Detect which cell encompasses the target text, then output its (X, Y) center coordinate. 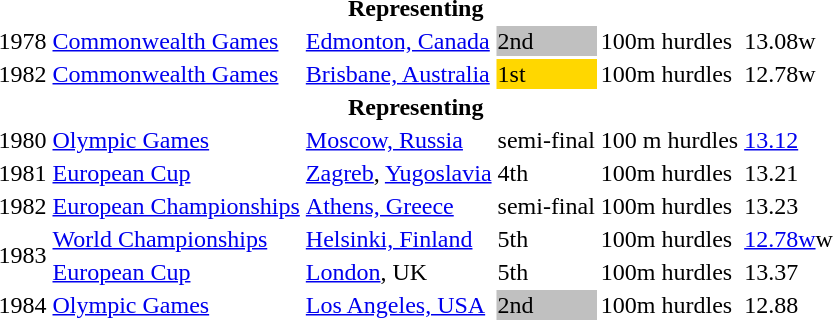
100 m hurdles (669, 140)
Athens, Greece (398, 206)
4th (546, 173)
European Championships (176, 206)
World Championships (176, 239)
1st (546, 74)
Helsinki, Finland (398, 239)
Brisbane, Australia (398, 74)
Zagreb, Yugoslavia (398, 173)
London, UK (398, 272)
Los Angeles, USA (398, 305)
Edmonton, Canada (398, 41)
Moscow, Russia (398, 140)
